Determine the (X, Y) coordinate at the center of the cell enclosing the given text.  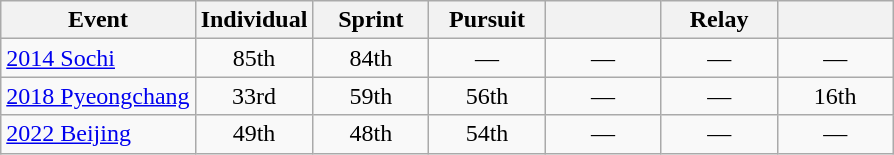
2022 Beijing (98, 134)
85th (254, 58)
16th (835, 96)
Relay (719, 20)
Event (98, 20)
56th (487, 96)
2018 Pyeongchang (98, 96)
48th (371, 134)
Sprint (371, 20)
84th (371, 58)
33rd (254, 96)
59th (371, 96)
2014 Sochi (98, 58)
54th (487, 134)
Individual (254, 20)
Pursuit (487, 20)
49th (254, 134)
